Output the [X, Y] coordinate of the center of the cell containing the given text.  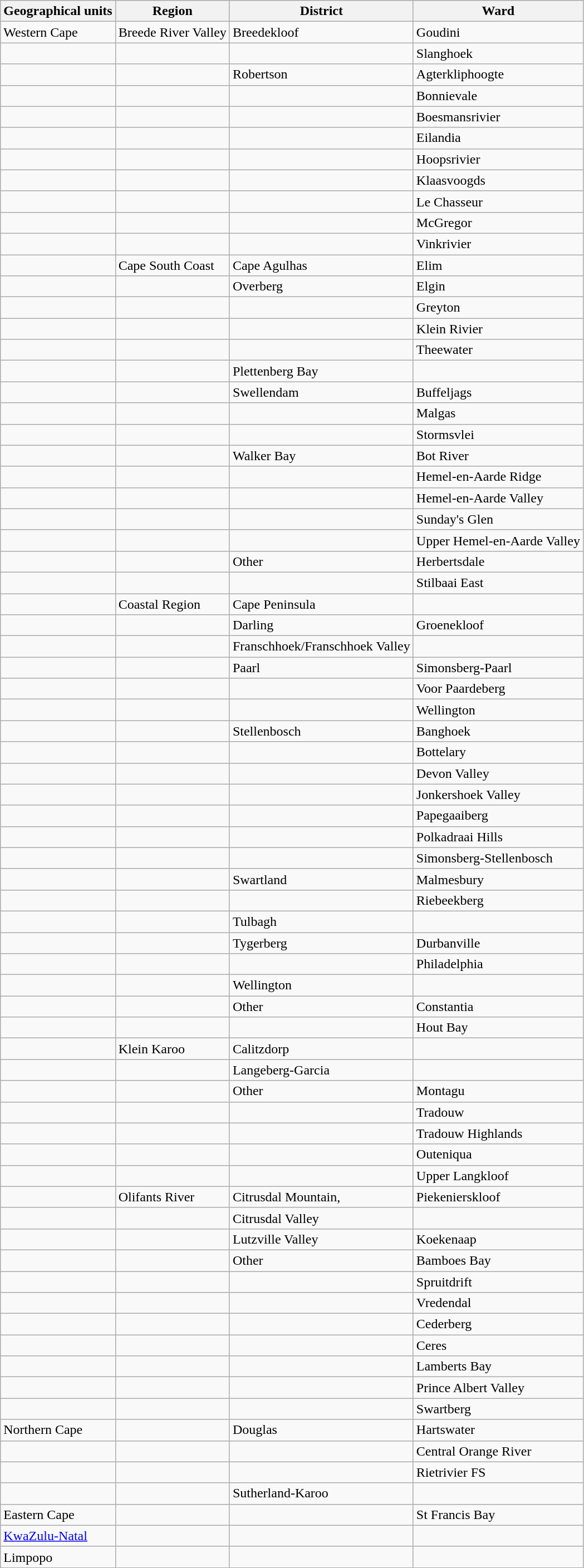
Central Orange River [498, 1451]
Prince Albert Valley [498, 1388]
Simonsberg-Paarl [498, 668]
Cape Peninsula [321, 604]
Douglas [321, 1430]
Spruitdrift [498, 1281]
Klein Karoo [173, 1049]
Banghoek [498, 731]
Overberg [321, 287]
Bottelary [498, 752]
Theewater [498, 350]
Malmesbury [498, 879]
Paarl [321, 668]
Slanghoek [498, 53]
Lamberts Bay [498, 1367]
McGregor [498, 223]
Hartswater [498, 1430]
Hemel-en-Aarde Valley [498, 498]
Geographical units [58, 11]
Breede River Valley [173, 32]
Devon Valley [498, 773]
Elgin [498, 287]
Malgas [498, 413]
Riebeekberg [498, 900]
Robertson [321, 75]
Hout Bay [498, 1028]
Jonkershoek Valley [498, 795]
Vinkrivier [498, 244]
Bot River [498, 456]
St Francis Bay [498, 1515]
Papegaaiberg [498, 816]
Swartberg [498, 1409]
Elim [498, 265]
Groenekloof [498, 625]
Upper Hemel-en-Aarde Valley [498, 540]
Plettenberg Bay [321, 371]
District [321, 11]
Ward [498, 11]
Tulbagh [321, 921]
Koekenaap [498, 1239]
Ceres [498, 1345]
Bamboes Bay [498, 1260]
Eastern Cape [58, 1515]
Northern Cape [58, 1430]
Cape Agulhas [321, 265]
Hoopsrivier [498, 159]
Le Chasseur [498, 201]
Klaasvoogds [498, 180]
Herbertsdale [498, 561]
Sutherland-Karoo [321, 1493]
Region [173, 11]
Tradouw Highlands [498, 1133]
Agterkliphoogte [498, 75]
Constantia [498, 1007]
Franschhoek/Franschhoek Valley [321, 647]
Piekenierskloof [498, 1197]
Limpopo [58, 1557]
Walker Bay [321, 456]
Olifants River [173, 1197]
Vredendal [498, 1303]
Coastal Region [173, 604]
Darling [321, 625]
Cederberg [498, 1324]
Tradouw [498, 1112]
Langeberg-Garcia [321, 1070]
Citrusdal Mountain, [321, 1197]
Polkadraai Hills [498, 837]
KwaZulu-Natal [58, 1536]
Lutzville Valley [321, 1239]
Swartland [321, 879]
Hemel-en-Aarde Ridge [498, 477]
Boesmansrivier [498, 117]
Greyton [498, 308]
Swellendam [321, 392]
Sunday's Glen [498, 519]
Buffeljags [498, 392]
Western Cape [58, 32]
Tygerberg [321, 943]
Calitzdorp [321, 1049]
Montagu [498, 1091]
Cape South Coast [173, 265]
Citrusdal Valley [321, 1218]
Upper Langkloof [498, 1176]
Stormsvlei [498, 435]
Outeniqua [498, 1155]
Voor Paardeberg [498, 689]
Goudini [498, 32]
Stilbaai East [498, 583]
Stellenbosch [321, 731]
Philadelphia [498, 964]
Eilandia [498, 138]
Durbanville [498, 943]
Klein Rivier [498, 329]
Rietrivier FS [498, 1472]
Simonsberg-Stellenbosch [498, 858]
Bonnievale [498, 96]
Breedekloof [321, 32]
